Locate the cell with the specified text and output its [x, y] center coordinate. 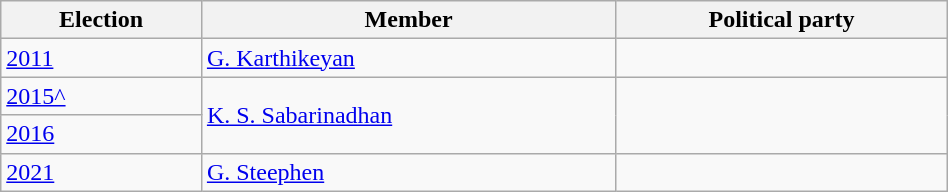
Election [102, 20]
Political party [782, 20]
G. Karthikeyan [408, 58]
K. S. Sabarinadhan [408, 115]
2021 [102, 172]
2016 [102, 134]
Member [408, 20]
G. Steephen [408, 172]
2011 [102, 58]
2015^ [102, 96]
